From the cell containing the given text, extract its center point as (X, Y) coordinate. 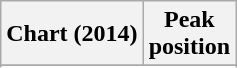
Chart (2014) (72, 34)
Peakposition (189, 34)
